Return [x, y] of the center of cell containing provided text 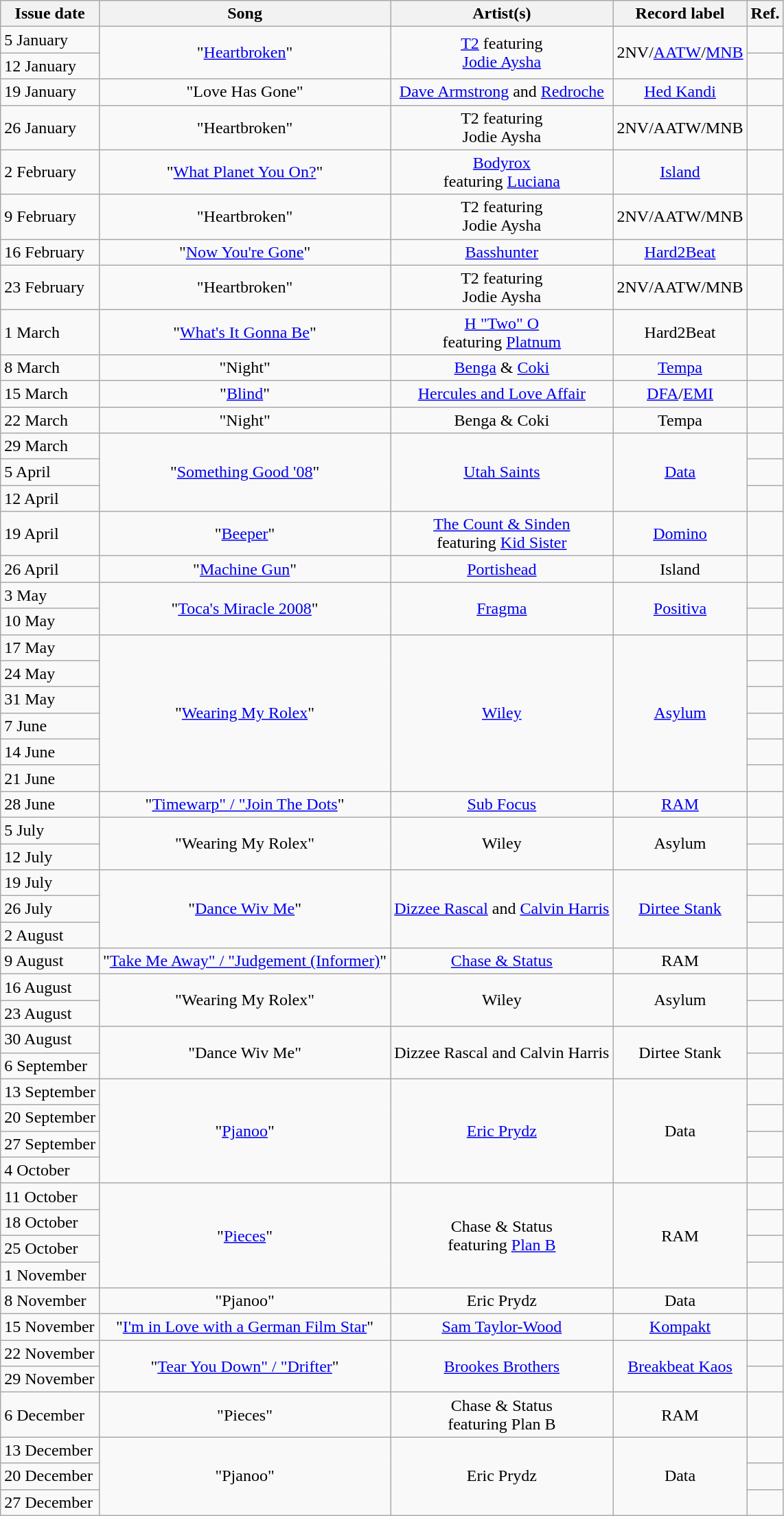
Hed Kandi [680, 92]
5 July [50, 830]
"Timewarp" / "Join The Dots" [244, 804]
"Toca's Miracle 2008" [244, 608]
19 July [50, 883]
6 September [50, 1066]
Sam Taylor-Wood [502, 1327]
26 July [50, 909]
27 September [50, 1144]
12 January [50, 66]
7 June [50, 726]
24 May [50, 674]
H "Two" Ofeaturing Platnum [502, 332]
"What's It Gonna Be" [244, 332]
Positiva [680, 608]
12 April [50, 498]
1 March [50, 332]
23 February [50, 287]
18 October [50, 1222]
Hercules and Love Affair [502, 393]
Record label [680, 14]
Ref. [765, 14]
13 December [50, 1450]
Portishead [502, 569]
Brookes Brothers [502, 1366]
16 August [50, 987]
20 September [50, 1118]
21 June [50, 778]
3 May [50, 595]
"Now You're Gone" [244, 252]
Chase & Status [502, 961]
10 May [50, 621]
"Take Me Away" / "Judgement (Informer)" [244, 961]
"Beeper" [244, 534]
Song [244, 14]
17 May [50, 647]
27 December [50, 1502]
Issue date [50, 14]
19 January [50, 92]
"What Planet You On?" [244, 172]
Breakbeat Kaos [680, 1366]
11 October [50, 1196]
Kompakt [680, 1327]
1 November [50, 1275]
"I'm in Love with a German Film Star" [244, 1327]
5 January [50, 40]
26 January [50, 128]
29 November [50, 1379]
"Blind" [244, 393]
Bodyroxfeaturing Luciana [502, 172]
23 August [50, 1013]
19 April [50, 534]
"Love Has Gone" [244, 92]
29 March [50, 446]
13 September [50, 1092]
31 May [50, 700]
9 February [50, 217]
26 April [50, 569]
Domino [680, 534]
22 March [50, 420]
8 March [50, 367]
30 August [50, 1040]
Utah Saints [502, 472]
DFA/EMI [680, 393]
Dave Armstrong and Redroche [502, 92]
Basshunter [502, 252]
25 October [50, 1248]
Sub Focus [502, 804]
6 December [50, 1414]
16 February [50, 252]
15 March [50, 393]
Fragma [502, 608]
Artist(s) [502, 14]
2 August [50, 935]
9 August [50, 961]
4 October [50, 1170]
20 December [50, 1476]
14 June [50, 752]
"Something Good '08" [244, 472]
The Count & Sindenfeaturing Kid Sister [502, 534]
"Machine Gun" [244, 569]
22 November [50, 1353]
"Tear You Down" / "Drifter" [244, 1366]
12 July [50, 856]
5 April [50, 472]
2 February [50, 172]
8 November [50, 1301]
28 June [50, 804]
15 November [50, 1327]
